Detect which cell encompasses the target text, then output its (x, y) center coordinate. 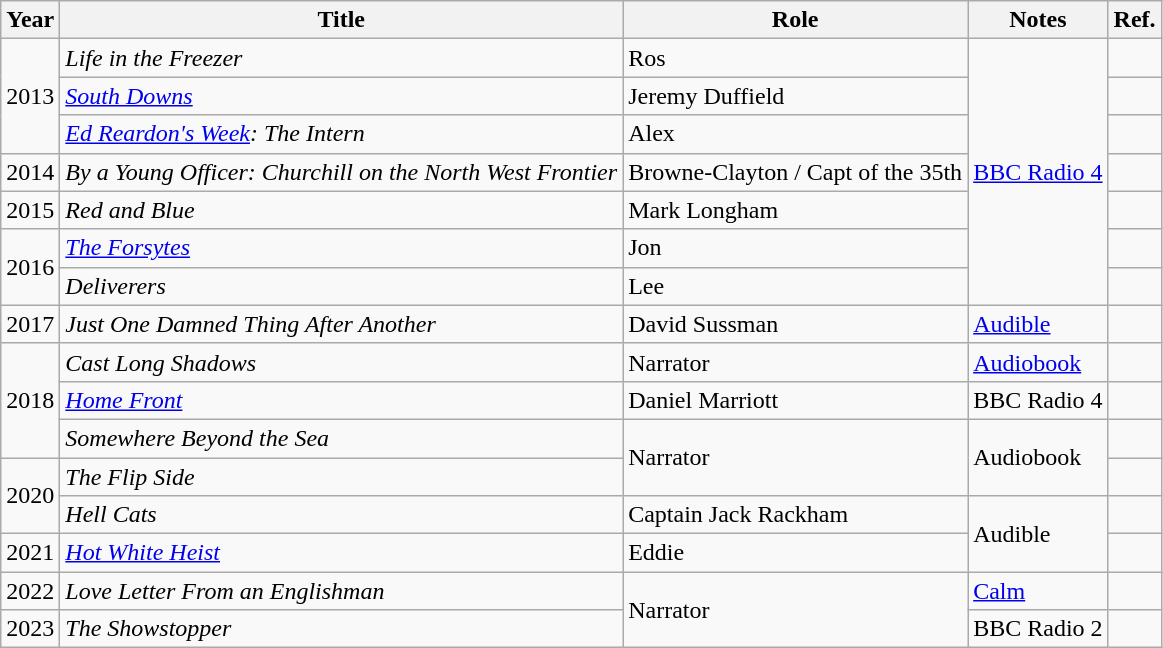
Ref. (1134, 20)
Title (342, 20)
Jon (796, 248)
Home Front (342, 400)
Red and Blue (342, 210)
2020 (30, 496)
The Forsytes (342, 248)
Year (30, 20)
Hot White Heist (342, 553)
2015 (30, 210)
Ros (796, 58)
Love Letter From an Englishman (342, 591)
David Sussman (796, 324)
2017 (30, 324)
Eddie (796, 553)
Notes (1038, 20)
Daniel Marriott (796, 400)
2021 (30, 553)
Lee (796, 286)
Ed Reardon's Week: The Intern (342, 134)
2014 (30, 172)
Jeremy Duffield (796, 96)
South Downs (342, 96)
Role (796, 20)
By a Young Officer: Churchill on the North West Frontier (342, 172)
The Flip Side (342, 477)
2018 (30, 400)
Hell Cats (342, 515)
2013 (30, 96)
Browne-Clayton / Capt of the 35th (796, 172)
Captain Jack Rackham (796, 515)
Calm (1038, 591)
Cast Long Shadows (342, 362)
Just One Damned Thing After Another (342, 324)
Deliverers (342, 286)
Somewhere Beyond the Sea (342, 438)
2023 (30, 629)
2022 (30, 591)
Life in the Freezer (342, 58)
Alex (796, 134)
The Showstopper (342, 629)
BBC Radio 2 (1038, 629)
2016 (30, 267)
Mark Longham (796, 210)
